Extract the [x, y] coordinate from the center of the cell holding the provided text.  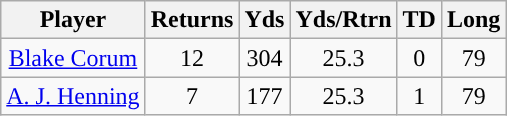
Yds/Rtrn [344, 20]
Returns [192, 20]
Player [73, 20]
TD [419, 20]
7 [192, 96]
304 [264, 58]
12 [192, 58]
0 [419, 58]
Blake Corum [73, 58]
1 [419, 96]
Long [473, 20]
A. J. Henning [73, 96]
177 [264, 96]
Yds [264, 20]
